Provide the (X, Y) coordinate of the cell's center where the given text is located.  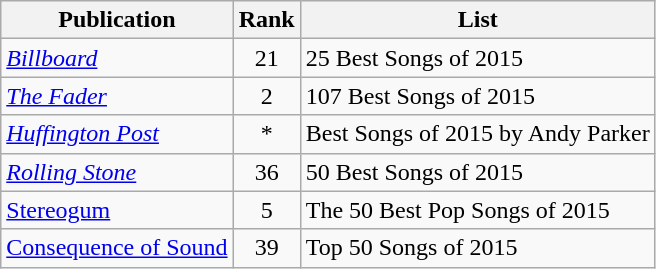
Top 50 Songs of 2015 (478, 248)
The 50 Best Pop Songs of 2015 (478, 210)
* (266, 134)
The Fader (117, 96)
36 (266, 172)
25 Best Songs of 2015 (478, 58)
Best Songs of 2015 by Andy Parker (478, 134)
21 (266, 58)
50 Best Songs of 2015 (478, 172)
List (478, 20)
107 Best Songs of 2015 (478, 96)
Stereogum (117, 210)
2 (266, 96)
Consequence of Sound (117, 248)
Rank (266, 20)
Rolling Stone (117, 172)
Billboard (117, 58)
5 (266, 210)
39 (266, 248)
Huffington Post (117, 134)
Publication (117, 20)
